Find where the given text appears and provide that cell's center as (X, Y) coordinate. 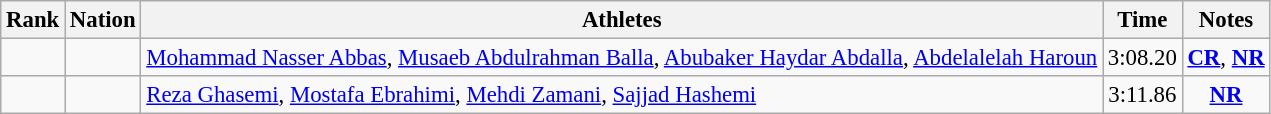
Rank (33, 20)
Time (1143, 20)
NR (1226, 95)
CR, NR (1226, 58)
3:11.86 (1143, 95)
Nation (103, 20)
Athletes (622, 20)
Mohammad Nasser Abbas, Musaeb Abdulrahman Balla, Abubaker Haydar Abdalla, Abdelalelah Haroun (622, 58)
3:08.20 (1143, 58)
Notes (1226, 20)
Reza Ghasemi, Mostafa Ebrahimi, Mehdi Zamani, Sajjad Hashemi (622, 95)
